From the cell containing the given text, extract its center point as (X, Y) coordinate. 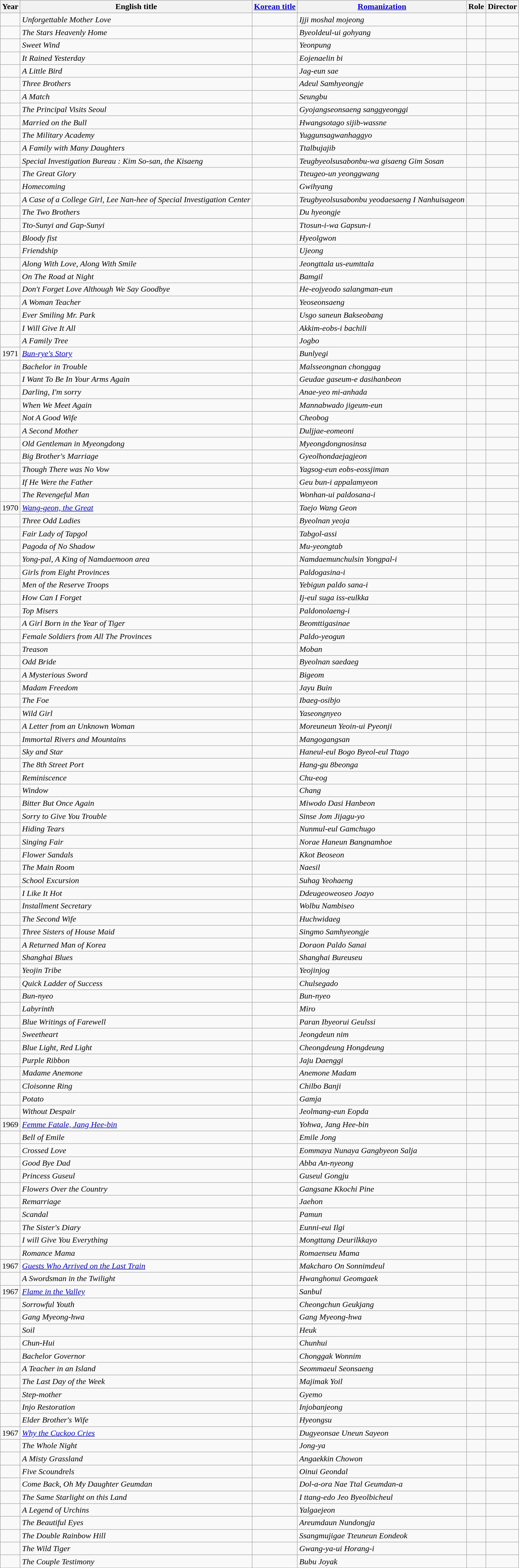
Bachelor Governor (137, 1356)
Geu bun-i appalamyeon (382, 482)
Wang-geon, the Great (137, 508)
Bloody fist (137, 238)
Paldo-yeogun (382, 636)
Odd Bride (137, 662)
If He Were the Father (137, 482)
Cheongdeung Hongdeung (382, 1047)
Paran Ibyeorui Geulssi (382, 1022)
Potato (137, 1099)
Yeojin Tribe (137, 970)
It Rained Yesterday (137, 58)
Gwang-ya-ui Horang-i (382, 1548)
Mannabwado jigeum-eun (382, 405)
Darling, I'm sorry (137, 392)
I Will Give It All (137, 328)
The Two Brothers (137, 212)
Labyrinth (137, 1009)
Singmo Samhyeongje (382, 932)
Injobanjeong (382, 1407)
Flower Sandals (137, 855)
The Beautiful Eyes (137, 1523)
Reminiscence (137, 777)
Madam Freedom (137, 688)
On The Road at Night (137, 276)
Yeonpung (382, 45)
Elder Brother's Wife (137, 1420)
A Girl Born in the Year of Tiger (137, 623)
Sinse Jom Jijagu-yo (382, 816)
Five Scoundrels (137, 1471)
Mu-yeongtab (382, 546)
The Revengeful Man (137, 495)
Teugbyeolsusabonbu yeodaesaeng I Nanhuisageon (382, 200)
Chulsegado (382, 983)
Byeolnan yeoja (382, 521)
Unforgettable Mother Love (137, 20)
Three Odd Ladies (137, 521)
Not A Good Wife (137, 418)
Bunlyegi (382, 353)
Yalgaejeon (382, 1510)
Chunhui (382, 1343)
The Whole Night (137, 1446)
Hiding Tears (137, 829)
Emile Jong (382, 1137)
Remarriage (137, 1202)
Seommaeul Seonsaeng (382, 1368)
Ever Smiling Mr. Park (137, 315)
Gwihyang (382, 187)
Makcharo On Sonnimdeul (382, 1266)
English title (137, 7)
The 8th Street Port (137, 765)
Bell of Emile (137, 1137)
Jeongdeun nim (382, 1035)
Why the Cuckoo Cries (137, 1433)
Hwanghonui Geomgaek (382, 1279)
Sweet Wind (137, 45)
Gyemo (382, 1394)
Homecoming (137, 187)
I Like It Hot (137, 893)
Though There was No Vow (137, 469)
Anae-yeo mi-anhada (382, 392)
A Family Tree (137, 341)
Tabgol-assi (382, 533)
Window (137, 791)
Purple Ribbon (137, 1060)
Tto-Sunyi and Gap-Sunyi (137, 225)
Come Back, Oh My Daughter Geumdan (137, 1484)
A Legend of Urchins (137, 1510)
Tteugeo-un yeonggwang (382, 174)
Yeojinjog (382, 970)
Moreuneun Yeoin-ui Pyeonji (382, 726)
Bubu Joyak (382, 1561)
Eunni-eui Ilgi (382, 1227)
Friendship (137, 251)
Without Despair (137, 1112)
Areumdaun Nundongja (382, 1523)
Installment Secretary (137, 906)
Yebigun paldo sana-i (382, 585)
Dol-a-ora Nae Ttal Geumdan-a (382, 1484)
Sorrowful Youth (137, 1304)
Bitter But Once Again (137, 803)
Madame Anemone (137, 1073)
1969 (10, 1124)
Wonhan-ui paldosana-i (382, 495)
A Misty Grassland (137, 1459)
The Wild Tiger (137, 1548)
Yeoseonsaeng (382, 302)
Step-mother (137, 1394)
He-eojyeodo salangman-eun (382, 289)
How Can I Forget (137, 598)
Immortal Rivers and Mountains (137, 739)
Kkot Beoseon (382, 855)
Hang-gu 8beonga (382, 765)
Beomttigasinae (382, 623)
Flame in the Valley (137, 1292)
Malsseongnan chonggag (382, 366)
Cheobog (382, 418)
Wolbu Nambiseo (382, 906)
A Little Bird (137, 71)
Moban (382, 649)
A Letter from an Unknown Woman (137, 726)
Teugbyeolsusabonbu-wa gisaeng Gim Sosan (382, 161)
The Foe (137, 700)
A Second Mother (137, 431)
Naesil (382, 868)
Jeongttala us-eumttala (382, 264)
Jaju Daenggi (382, 1060)
Gyojangseonsaeng sanggyeonggi (382, 109)
Jag-eun sae (382, 71)
Oinui Geondal (382, 1471)
Blue Light, Red Light (137, 1047)
The Principal Visits Seoul (137, 109)
Good Bye Dad (137, 1163)
Yohwa, Jang Hee-bin (382, 1124)
Singing Fair (137, 842)
Doraon Paldo Sanai (382, 945)
Scandal (137, 1215)
Femme Fatale, Jang Hee-bin (137, 1124)
Men of the Reserve Troops (137, 585)
Cloisonne Ring (137, 1086)
Flowers Over the Country (137, 1189)
Nunmul-eul Gamchugo (382, 829)
The Double Rainbow Hill (137, 1536)
A Mysterious Sword (137, 675)
Don't Forget Love Although We Say Goodbye (137, 289)
The Great Glory (137, 174)
Gyeolhondaejagjeon (382, 456)
Yaseongnyeo (382, 713)
Married on the Bull (137, 122)
Abba An-nyeong (382, 1163)
A Family with Many Daughters (137, 148)
Female Soldiers from All The Provinces (137, 636)
Princess Guseul (137, 1176)
A Match (137, 97)
Chonggak Wonnim (382, 1356)
Guseul Gongju (382, 1176)
Quick Ladder of Success (137, 983)
Miro (382, 1009)
Paldogasina-i (382, 572)
Sorry to Give You Trouble (137, 816)
Sanbul (382, 1292)
Namdaemunchulsin Yongpal-i (382, 559)
The Couple Testimony (137, 1561)
Yong-pal, A King of Namdaemoon area (137, 559)
Suhag Yeohaeng (382, 880)
1970 (10, 508)
School Excursion (137, 880)
Top Misers (137, 611)
Treason (137, 649)
Paldonolaeng-i (382, 611)
Hyeolgwon (382, 238)
Three Brothers (137, 84)
Duljjae-eomeoni (382, 431)
Sweetheart (137, 1035)
Romance Mama (137, 1253)
Guests Who Arrived on the Last Train (137, 1266)
Gamja (382, 1099)
I will Give You Everything (137, 1240)
Ij-eul suga iss-eulkka (382, 598)
Akkim-eobs-i bachili (382, 328)
Yuggunsagwanhaggyo (382, 135)
Chu-eog (382, 777)
Hyeongsu (382, 1420)
Ibaeg-osibjo (382, 700)
Pagoda of No Shadow (137, 546)
Three Sisters of House Maid (137, 932)
Adeul Samhyeongje (382, 84)
Fair Lady of Tapgol (137, 533)
Myeongdongnosinsa (382, 444)
When We Meet Again (137, 405)
Bamgil (382, 276)
I ttang-edo Jeo Byeolbicheul (382, 1497)
The Second Wife (137, 919)
Byeoldeul-ui gohyang (382, 32)
The Same Starlight on this Land (137, 1497)
Sky and Star (137, 752)
Injo Restoration (137, 1407)
The Military Academy (137, 135)
Geudae gaseum-e dasihanbeon (382, 379)
Yagsog-eun eobs-eossjiman (382, 469)
Du hyeongje (382, 212)
A Teacher in an Island (137, 1368)
Wild Girl (137, 713)
Angaekkin Chowon (382, 1459)
Crossed Love (137, 1150)
Blue Writings of Farewell (137, 1022)
Taejo Wang Geon (382, 508)
Ttalbujajib (382, 148)
Chang (382, 791)
Chilbo Banji (382, 1086)
Mangogangsan (382, 739)
Hwangsotago sijib-wassne (382, 122)
Jayu Buin (382, 688)
Director (502, 7)
Ijji moshal mojeong (382, 20)
Romaenseu Mama (382, 1253)
Along With Love, Along With Smile (137, 264)
1971 (10, 353)
Girls from Eight Provinces (137, 572)
Haneul-eul Bogo Byeol-eul Ttago (382, 752)
Chun-Hui (137, 1343)
A Case of a College Girl, Lee Nan-hee of Special Investigation Center (137, 200)
Byeolnan saedaeg (382, 662)
Usgo saneun Bakseobang (382, 315)
Role (476, 7)
The Stars Heavenly Home (137, 32)
Bigeom (382, 675)
Ujeong (382, 251)
Bachelor in Trouble (137, 366)
I Want To Be In Your Arms Again (137, 379)
The Sister's Diary (137, 1227)
Majimak Yoil (382, 1381)
The Main Room (137, 868)
Romanization (382, 7)
A Woman Teacher (137, 302)
Gangsane Kkochi Pine (382, 1189)
A Returned Man of Korea (137, 945)
Jong-ya (382, 1446)
Shanghai Blues (137, 957)
Old Gentleman in Myeongdong (137, 444)
Huchwidaeg (382, 919)
Big Brother's Marriage (137, 456)
Ttosun-i-wa Gapsun-i (382, 225)
Anemone Madam (382, 1073)
Soil (137, 1330)
Special Investigation Bureau : Kim So-san, the Kisaeng (137, 161)
Jeolmang-eun Eopda (382, 1112)
Ddeugeoweoseo Joayo (382, 893)
Norae Haneun Bangnamhoe (382, 842)
The Last Day of the Week (137, 1381)
Eommaya Nunaya Gangbyeon Salja (382, 1150)
Ssangmujigae Tteuneun Eondeok (382, 1536)
Cheongchun Geukjang (382, 1304)
Jogbo (382, 341)
A Swordsman in the Twilight (137, 1279)
Mongttang Deurilkkayo (382, 1240)
Dugyeonsae Uneun Sayeon (382, 1433)
Jaehon (382, 1202)
Eojenaelin bi (382, 58)
Miwodo Dasi Hanbeon (382, 803)
Seungbu (382, 97)
Year (10, 7)
Bun-rye's Story (137, 353)
Heuk (382, 1330)
Korean title (275, 7)
Pamun (382, 1215)
Shanghai Bureuseu (382, 957)
